Scan for the cell matching the given text and deliver its [X, Y] coordinate at center. 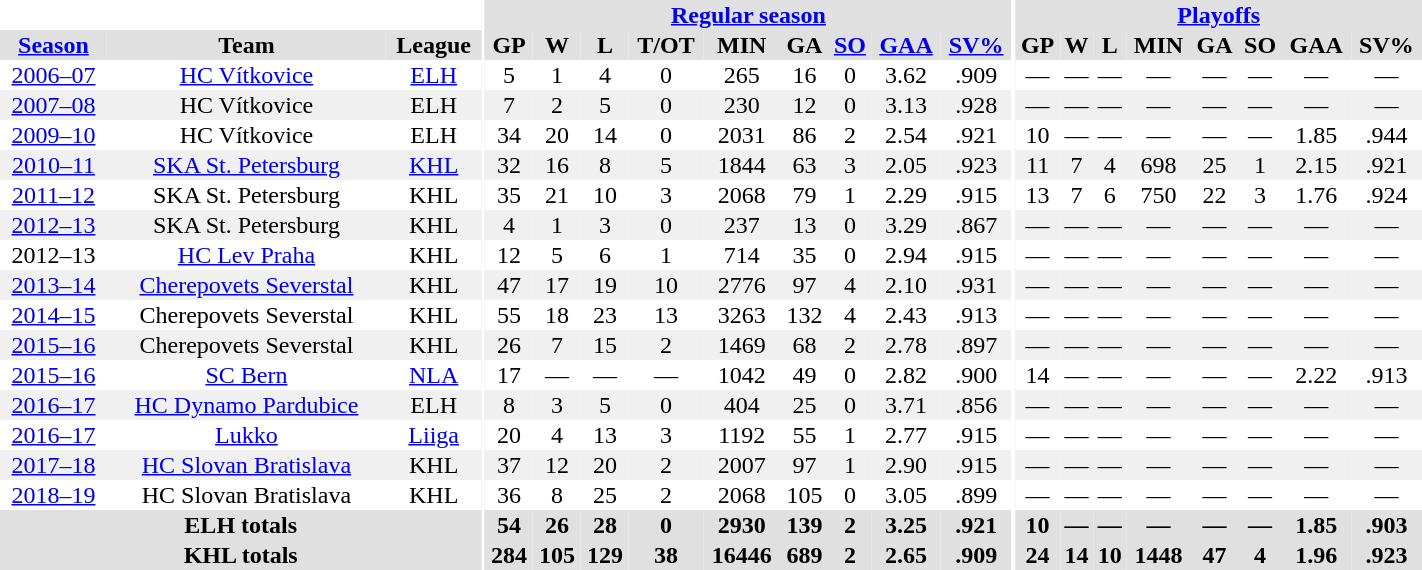
2.78 [906, 345]
HC Lev Praha [246, 255]
2.15 [1316, 165]
32 [509, 165]
132 [804, 315]
1.96 [1316, 555]
2930 [742, 525]
Season [54, 45]
21 [557, 195]
689 [804, 555]
230 [742, 105]
79 [804, 195]
11 [1038, 165]
37 [509, 465]
18 [557, 315]
28 [605, 525]
129 [605, 555]
.931 [976, 285]
139 [804, 525]
3.29 [906, 225]
2018–19 [54, 495]
.903 [1386, 525]
.944 [1386, 135]
698 [1158, 165]
49 [804, 375]
Lukko [246, 435]
3263 [742, 315]
Regular season [748, 15]
Liiga [434, 435]
.900 [976, 375]
15 [605, 345]
2.54 [906, 135]
3.13 [906, 105]
16446 [742, 555]
22 [1215, 195]
19 [605, 285]
2031 [742, 135]
237 [742, 225]
2.10 [906, 285]
36 [509, 495]
2.22 [1316, 375]
2007 [742, 465]
SC Bern [246, 375]
League [434, 45]
1469 [742, 345]
1192 [742, 435]
3.05 [906, 495]
HC Dynamo Pardubice [246, 405]
68 [804, 345]
2017–18 [54, 465]
ELH totals [240, 525]
3.62 [906, 75]
2007–08 [54, 105]
2013–14 [54, 285]
2.05 [906, 165]
1042 [742, 375]
2.94 [906, 255]
Playoffs [1218, 15]
T/OT [666, 45]
1448 [1158, 555]
1844 [742, 165]
750 [1158, 195]
2006–07 [54, 75]
KHL totals [240, 555]
2014–15 [54, 315]
86 [804, 135]
.928 [976, 105]
34 [509, 135]
265 [742, 75]
3.71 [906, 405]
.924 [1386, 195]
.856 [976, 405]
2010–11 [54, 165]
3.25 [906, 525]
23 [605, 315]
2011–12 [54, 195]
.897 [976, 345]
2.65 [906, 555]
2.90 [906, 465]
404 [742, 405]
284 [509, 555]
714 [742, 255]
NLA [434, 375]
Team [246, 45]
.899 [976, 495]
63 [804, 165]
2.43 [906, 315]
24 [1038, 555]
38 [666, 555]
2.29 [906, 195]
2776 [742, 285]
54 [509, 525]
2.77 [906, 435]
1.76 [1316, 195]
2.82 [906, 375]
.867 [976, 225]
2009–10 [54, 135]
